Capture the cell that displays the provided text and extract its (x, y) central coordinate. 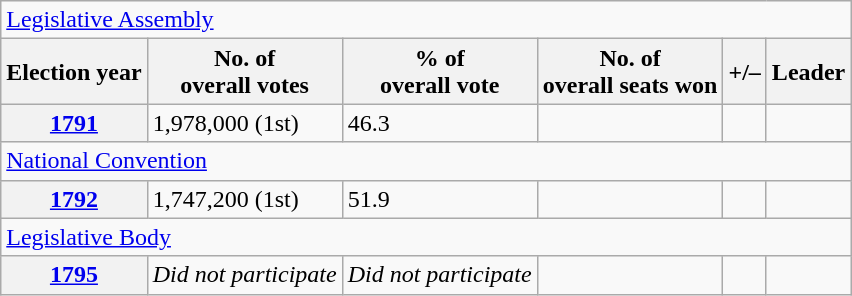
1791 (74, 123)
Leader (808, 72)
Election year (74, 72)
51.9 (440, 199)
National Convention (426, 161)
46.3 (440, 123)
% ofoverall vote (440, 72)
1,747,200 (1st) (244, 199)
No. ofoverall seats won (630, 72)
Legislative Body (426, 237)
+/– (744, 72)
No. ofoverall votes (244, 72)
1,978,000 (1st) (244, 123)
Legislative Assembly (426, 20)
1792 (74, 199)
1795 (74, 275)
